Output the [x, y] coordinate of the center of the cell containing the given text.  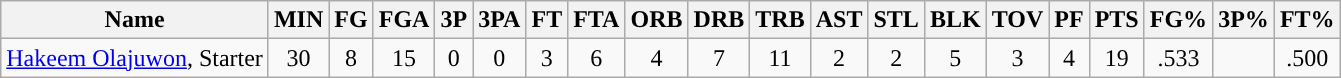
MIN [298, 20]
6 [596, 58]
STL [896, 20]
11 [780, 58]
TRB [780, 20]
3P% [1244, 20]
BLK [955, 20]
ORB [656, 20]
3PA [500, 20]
.500 [1307, 58]
FG [351, 20]
.533 [1178, 58]
8 [351, 58]
FT% [1307, 20]
FTA [596, 20]
FG% [1178, 20]
Name [135, 20]
FGA [404, 20]
3P [454, 20]
FT [547, 20]
7 [719, 58]
DRB [719, 20]
PTS [1116, 20]
15 [404, 58]
19 [1116, 58]
PF [1069, 20]
Hakeem Olajuwon, Starter [135, 58]
AST [839, 20]
TOV [1018, 20]
30 [298, 58]
5 [955, 58]
